Capture the cell that displays the provided text and extract its (x, y) central coordinate. 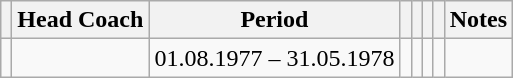
Head Coach (80, 20)
01.08.1977 – 31.05.1978 (274, 58)
Notes (478, 20)
Period (274, 20)
